Search for the cell housing the specified text and yield its (x, y) center coordinate. 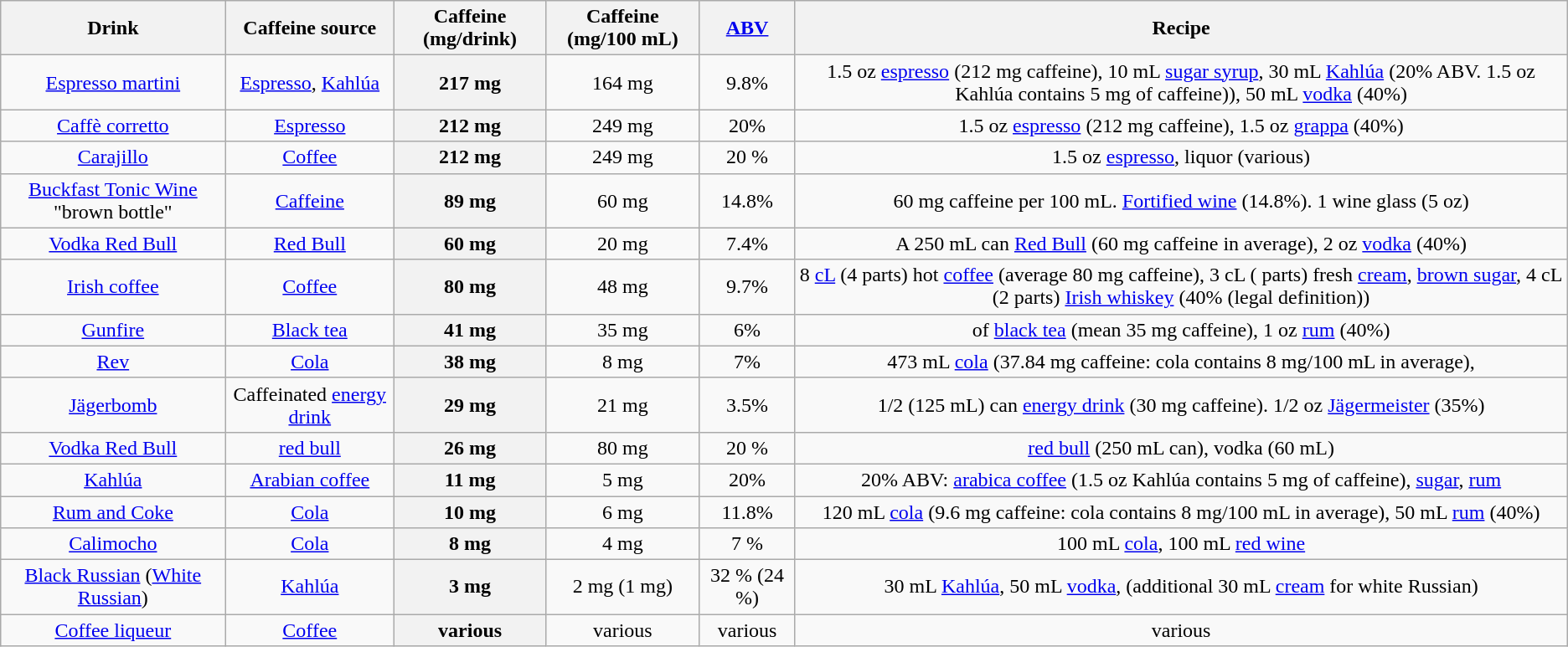
Espresso martini (113, 82)
35 mg (622, 330)
Red Bull (310, 244)
Espresso (310, 126)
3 mg (471, 588)
Caffeine (mg/drink) (471, 28)
red bull (310, 448)
7 % (747, 544)
89 mg (471, 201)
217 mg (471, 82)
Caffè corretto (113, 126)
32 % (24 %) (747, 588)
1.5 oz espresso (212 mg caffeine), 1.5 oz grappa (40%) (1181, 126)
Rum and Coke (113, 511)
Caffeine source (310, 28)
2 mg (1 mg) (622, 588)
21 mg (622, 405)
Buckfast Tonic Wine "brown bottle" (113, 201)
Jägerbomb (113, 405)
14.8% (747, 201)
9.8% (747, 82)
29 mg (471, 405)
Black Russian (White Russian) (113, 588)
7.4% (747, 244)
11 mg (471, 480)
1.5 oz espresso, liquor (various) (1181, 157)
1.5 oz espresso (212 mg caffeine), 10 mL sugar syrup, 30 mL Kahlúa (20% ABV. 1.5 oz Kahlúa contains 5 mg of caffeine)), 50 mL vodka (40%) (1181, 82)
ABV (747, 28)
6% (747, 330)
30 mL Kahlúa, 50 mL vodka, (additional 30 mL cream for white Russian) (1181, 588)
10 mg (471, 511)
Carajillo (113, 157)
Drink (113, 28)
48 mg (622, 286)
8 cL (4 parts) hot coffee (average 80 mg caffeine), 3 cL ( parts) fresh cream, brown sugar, 4 cL (2 parts) Irish whiskey (40% (legal definition)) (1181, 286)
Caffeine (mg/100 mL) (622, 28)
7% (747, 362)
Recipe (1181, 28)
Caffeine (310, 201)
26 mg (471, 448)
3.5% (747, 405)
11.8% (747, 511)
9.7% (747, 286)
473 mL cola (37.84 mg caffeine: cola contains 8 mg/100 mL in average), (1181, 362)
Gunfire (113, 330)
A 250 mL can Red Bull (60 mg caffeine in average), 2 oz vodka (40%) (1181, 244)
20% ABV: arabica coffee (1.5 oz Kahlúa contains 5 mg of caffeine), sugar, rum (1181, 480)
Calimocho (113, 544)
Rev (113, 362)
5 mg (622, 480)
120 mL cola (9.6 mg caffeine: cola contains 8 mg/100 mL in average), 50 mL rum (40%) (1181, 511)
Coffee liqueur (113, 630)
60 mg caffeine per 100 mL. Fortified wine (14.8%). 1 wine glass (5 oz) (1181, 201)
6 mg (622, 511)
Black tea (310, 330)
Caffeinated energy drink (310, 405)
38 mg (471, 362)
164 mg (622, 82)
20 mg (622, 244)
Arabian coffee (310, 480)
41 mg (471, 330)
4 mg (622, 544)
Espresso, Kahlúa (310, 82)
100 mL cola, 100 mL red wine (1181, 544)
of black tea (mean 35 mg caffeine), 1 oz rum (40%) (1181, 330)
1/2 (125 mL) can energy drink (30 mg caffeine). 1/2 oz Jägermeister (35%) (1181, 405)
red bull (250 mL can), vodka (60 mL) (1181, 448)
Irish coffee (113, 286)
